Search for the cell housing the specified text and yield its (X, Y) center coordinate. 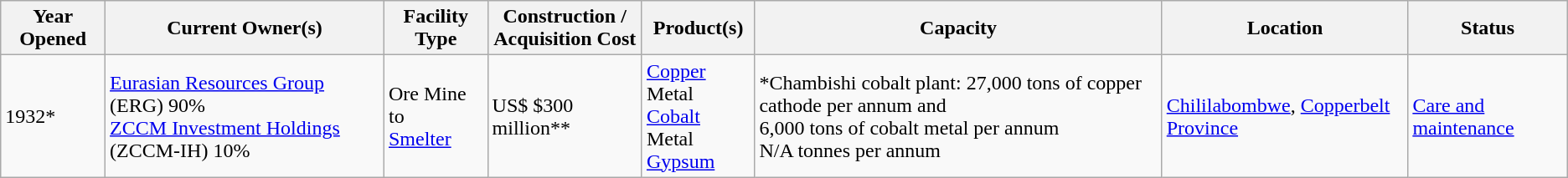
Construction /Acquisition Cost (565, 28)
Care and maintenance (1488, 116)
Capacity (958, 28)
Eurasian Resources Group (ERG) 90%ZCCM Investment Holdings (ZCCM-IH) 10% (245, 116)
Ore Mine toSmelter (436, 116)
Facility Type (436, 28)
Status (1488, 28)
Chililabombwe, Copperbelt Province (1285, 116)
Year Opened (54, 28)
Current Owner(s) (245, 28)
Copper MetalCobalt MetalGypsum (698, 116)
US$ $300 million** (565, 116)
*Chambishi cobalt plant: 27,000 tons of copper cathode per annum and6,000 tons of cobalt metal per annumN/A tonnes per annum (958, 116)
1932* (54, 116)
Product(s) (698, 28)
Location (1285, 28)
